Pinpoint the cell where the given text exists, returning its [x, y] midpoint coordinate. 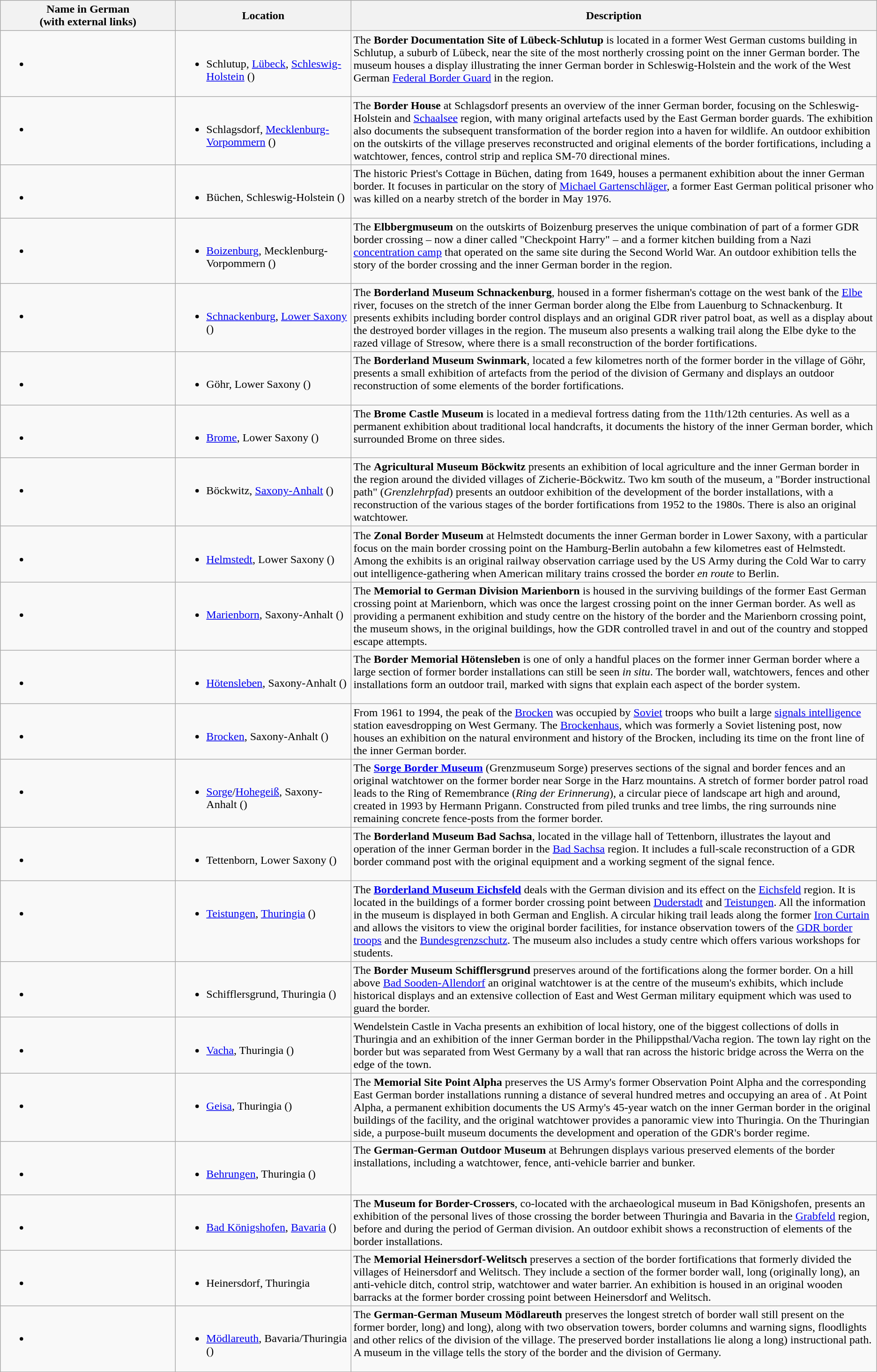
Mödlareuth, Bavaria/Thuringia () [263, 1339]
Böckwitz, Saxony-Anhalt () [263, 492]
Boizenburg, Mecklenburg-Vorpommern () [263, 251]
Schnackenburg, Lower Saxony () [263, 318]
Schlutup, Lübeck, Schleswig-Holstein () [263, 64]
Teistungen, Thuringia () [263, 921]
Helmstedt, Lower Saxony () [263, 554]
Location [263, 16]
Behrungen, Thuringia () [263, 1168]
Büchen, Schleswig-Holstein () [263, 191]
Göhr, Lower Saxony () [263, 378]
Description [614, 16]
Geisa, Thuringia () [263, 1107]
Name in German(with external links) [88, 16]
Heinersdorf, Thuringia [263, 1278]
Sorge/Hohegeiß, Saxony-Anhalt () [263, 794]
Brocken, Saxony-Anhalt () [263, 732]
Tettenborn, Lower Saxony () [263, 854]
Brome, Lower Saxony () [263, 431]
Marienborn, Saxony-Anhalt () [263, 616]
Schifflersgrund, Thuringia () [263, 989]
Schlagsdorf, Mecklenburg-Vorpommern () [263, 131]
Hötensleben, Saxony-Anhalt () [263, 676]
Bad Königshofen, Bavaria () [263, 1223]
Vacha, Thuringia () [263, 1046]
